From the cell containing the given text, extract its center point as (X, Y) coordinate. 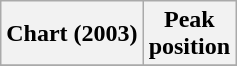
Peakposition (189, 34)
Chart (2003) (72, 34)
